From the cell containing the given text, extract its center point as (X, Y) coordinate. 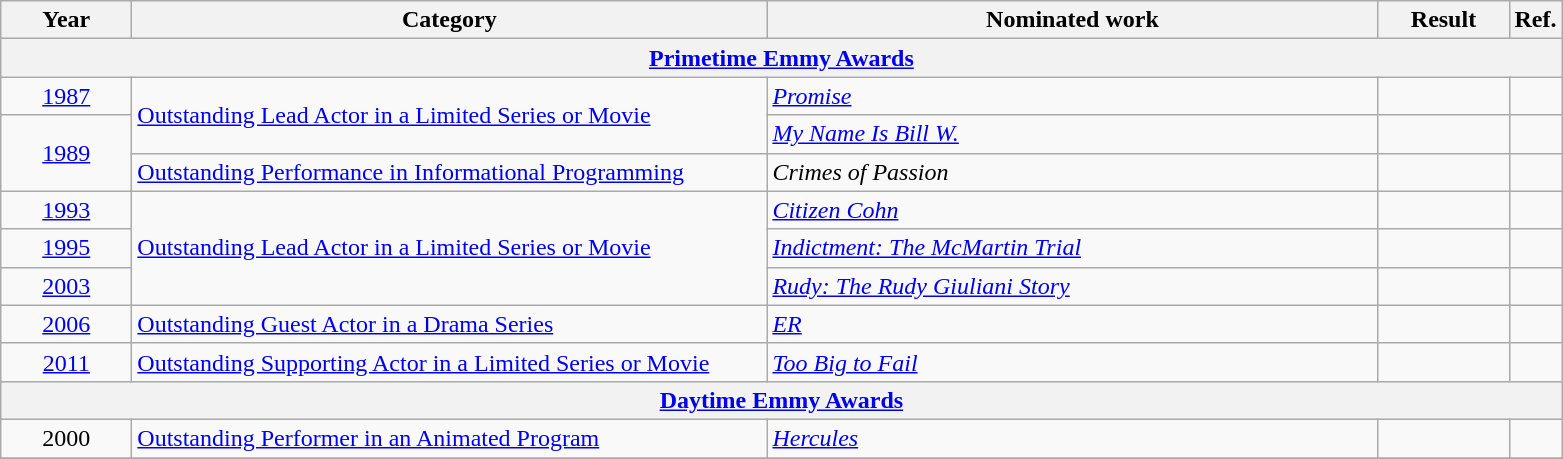
Rudy: The Rudy Giuliani Story (1072, 286)
2006 (66, 324)
Daytime Emmy Awards (782, 400)
Result (1444, 20)
1987 (66, 96)
2011 (66, 362)
Indictment: The McMartin Trial (1072, 248)
Outstanding Supporting Actor in a Limited Series or Movie (450, 362)
My Name Is Bill W. (1072, 134)
Hercules (1072, 438)
Outstanding Guest Actor in a Drama Series (450, 324)
Promise (1072, 96)
ER (1072, 324)
Outstanding Performer in an Animated Program (450, 438)
Category (450, 20)
1989 (66, 153)
Nominated work (1072, 20)
Crimes of Passion (1072, 172)
Too Big to Fail (1072, 362)
Primetime Emmy Awards (782, 58)
1993 (66, 210)
Year (66, 20)
1995 (66, 248)
2003 (66, 286)
Ref. (1536, 20)
Outstanding Performance in Informational Programming (450, 172)
2000 (66, 438)
Citizen Cohn (1072, 210)
